Capture the cell that displays the provided text and extract its (X, Y) central coordinate. 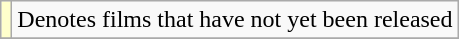
Denotes films that have not yet been released (235, 20)
